Identify which cell holds the provided text, then report its [x, y] central coordinate. 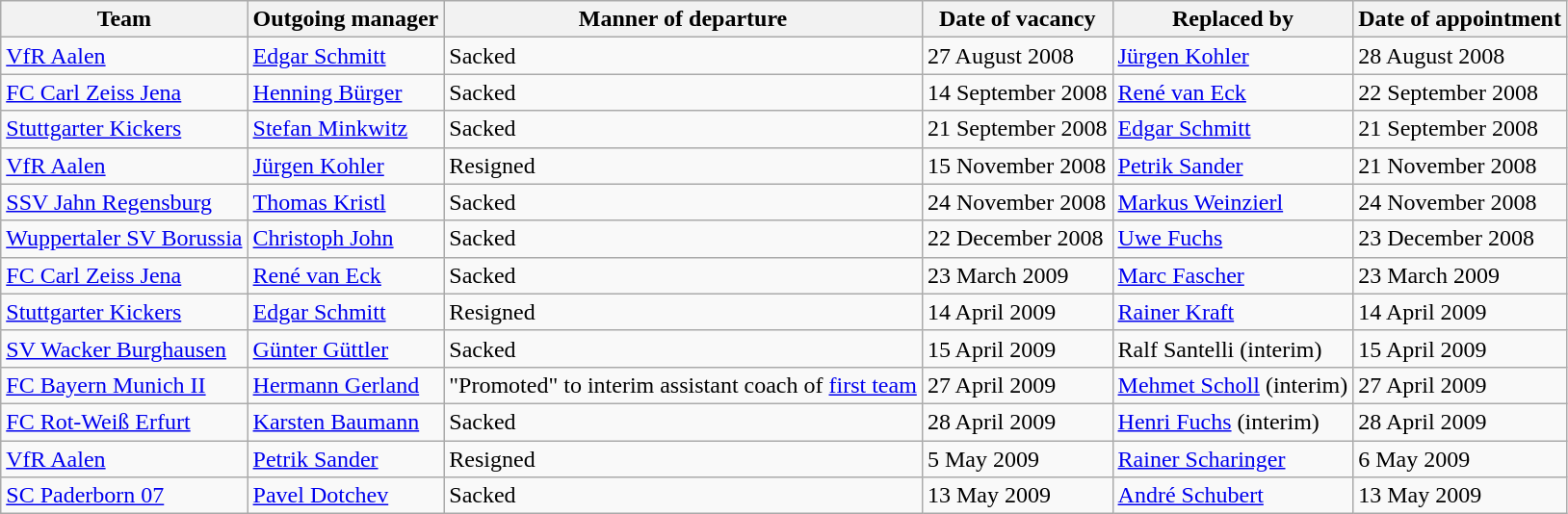
28 August 2008 [1460, 56]
Wuppertaler SV Borussia [124, 239]
Rainer Kraft [1233, 312]
SSV Jahn Regensburg [124, 202]
Günter Güttler [346, 348]
André Schubert [1233, 496]
Hermann Gerland [346, 385]
Uwe Fuchs [1233, 239]
Date of vacancy [1017, 19]
"Promoted" to interim assistant coach of first team [684, 385]
23 December 2008 [1460, 239]
27 August 2008 [1017, 56]
Outgoing manager [346, 19]
Date of appointment [1460, 19]
5 May 2009 [1017, 459]
22 December 2008 [1017, 239]
Pavel Dotchev [346, 496]
Thomas Kristl [346, 202]
Henning Bürger [346, 92]
Karsten Baumann [346, 422]
21 November 2008 [1460, 166]
SV Wacker Burghausen [124, 348]
Ralf Santelli (interim) [1233, 348]
FC Rot-Weiß Erfurt [124, 422]
22 September 2008 [1460, 92]
Stefan Minkwitz [346, 129]
Team [124, 19]
Replaced by [1233, 19]
Henri Fuchs (interim) [1233, 422]
14 September 2008 [1017, 92]
SC Paderborn 07 [124, 496]
Markus Weinzierl [1233, 202]
6 May 2009 [1460, 459]
FC Bayern Munich II [124, 385]
15 November 2008 [1017, 166]
Manner of departure [684, 19]
Mehmet Scholl (interim) [1233, 385]
Christoph John [346, 239]
Marc Fascher [1233, 275]
Rainer Scharinger [1233, 459]
